Pinpoint the cell where the given text exists, returning its (X, Y) midpoint coordinate. 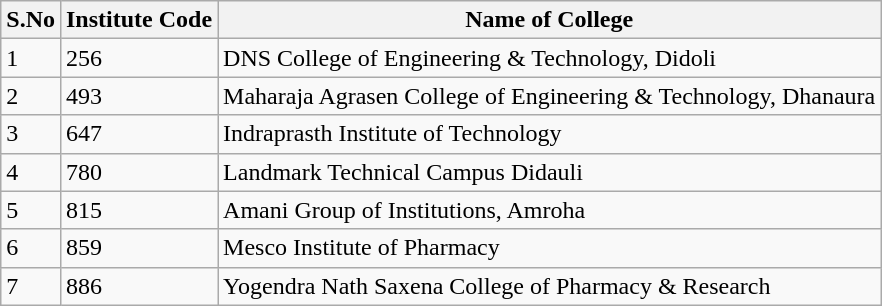
647 (138, 134)
815 (138, 210)
Institute Code (138, 20)
7 (31, 286)
780 (138, 172)
2 (31, 96)
Maharaja Agrasen College of Engineering & Technology, Dhanaura (550, 96)
4 (31, 172)
859 (138, 248)
5 (31, 210)
Yogendra Nath Saxena College of Pharmacy & Research (550, 286)
Indraprasth Institute of Technology (550, 134)
Amani Group of Institutions, Amroha (550, 210)
886 (138, 286)
DNS College of Engineering & Technology, Didoli (550, 58)
Mesco Institute of Pharmacy (550, 248)
256 (138, 58)
493 (138, 96)
S.No (31, 20)
Landmark Technical Campus Didauli (550, 172)
1 (31, 58)
6 (31, 248)
Name of College (550, 20)
3 (31, 134)
